Find where the given text appears and provide that cell's center as [x, y] coordinate. 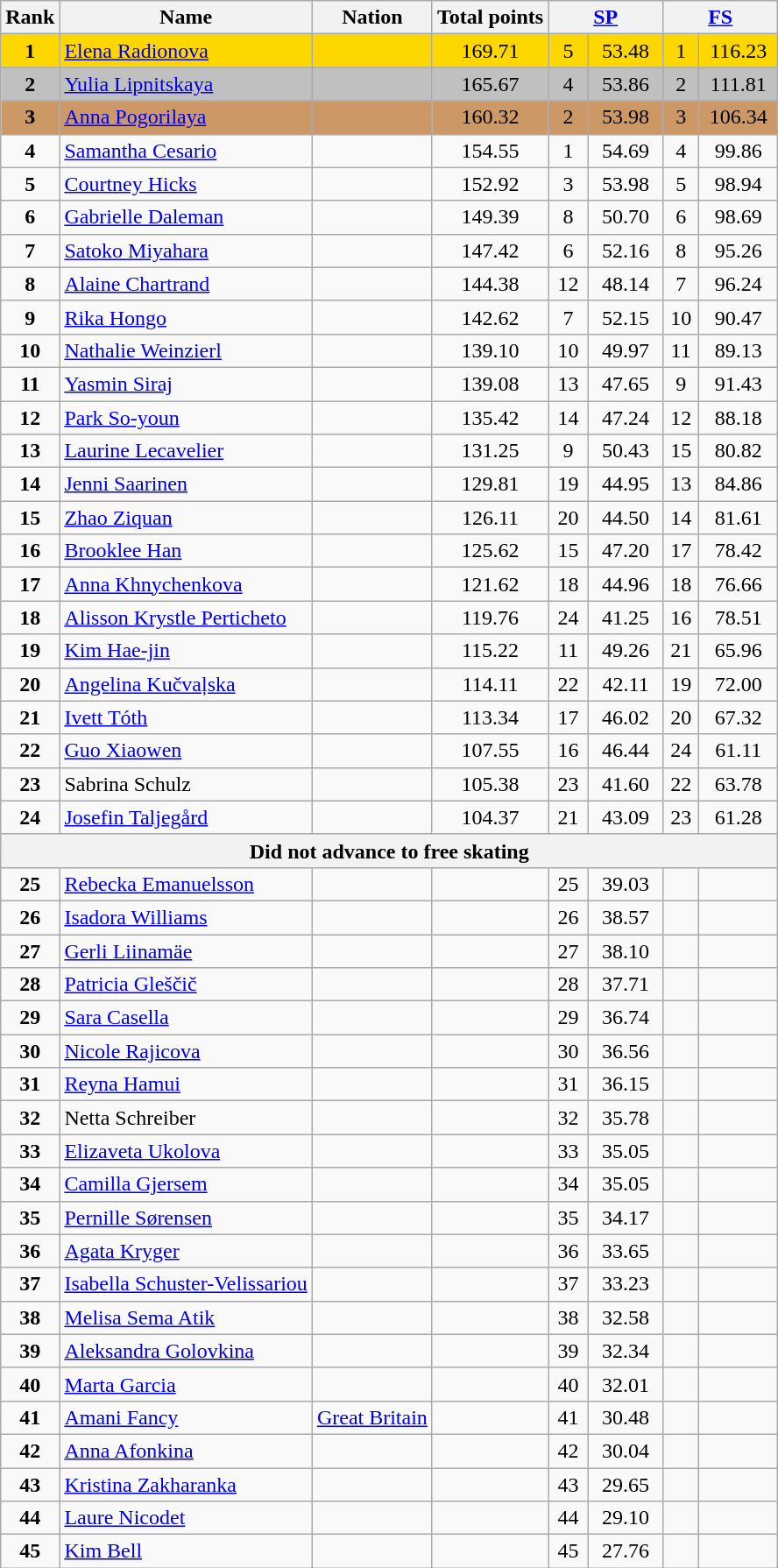
27.76 [626, 1551]
52.15 [626, 317]
Angelina Kučvaļska [186, 684]
Elena Radionova [186, 51]
78.42 [739, 551]
Gabrielle Daleman [186, 217]
48.14 [626, 284]
105.38 [490, 784]
Pernille Sørensen [186, 1218]
32.34 [626, 1351]
67.32 [739, 717]
81.61 [739, 518]
91.43 [739, 384]
54.69 [626, 151]
Isabella Schuster-Velissariou [186, 1284]
47.24 [626, 418]
149.39 [490, 217]
Nation [371, 18]
41.60 [626, 784]
Anna Khnychenkova [186, 584]
63.78 [739, 784]
104.37 [490, 817]
Sara Casella [186, 1018]
Total points [490, 18]
152.92 [490, 184]
Alisson Krystle Perticheto [186, 618]
89.13 [739, 350]
142.62 [490, 317]
125.62 [490, 551]
114.11 [490, 684]
160.32 [490, 117]
50.43 [626, 451]
36.15 [626, 1084]
FS [720, 18]
Rank [30, 18]
72.00 [739, 684]
84.86 [739, 484]
Yulia Lipnitskaya [186, 84]
Name [186, 18]
44.50 [626, 518]
154.55 [490, 151]
Did not advance to free skating [389, 851]
Marta Garcia [186, 1384]
Jenni Saarinen [186, 484]
Samantha Cesario [186, 151]
80.82 [739, 451]
49.97 [626, 350]
39.03 [626, 884]
98.69 [739, 217]
111.81 [739, 84]
96.24 [739, 284]
30.48 [626, 1417]
61.11 [739, 751]
33.65 [626, 1251]
116.23 [739, 51]
Park So-youn [186, 418]
Anna Afonkina [186, 1451]
Agata Kryger [186, 1251]
29.10 [626, 1518]
50.70 [626, 217]
42.11 [626, 684]
Kim Bell [186, 1551]
33.23 [626, 1284]
88.18 [739, 418]
107.55 [490, 751]
53.86 [626, 84]
Rebecka Emanuelsson [186, 884]
129.81 [490, 484]
165.67 [490, 84]
Reyna Hamui [186, 1084]
Amani Fancy [186, 1417]
41.25 [626, 618]
Brooklee Han [186, 551]
131.25 [490, 451]
Guo Xiaowen [186, 751]
Camilla Gjersem [186, 1184]
Zhao Ziquan [186, 518]
113.34 [490, 717]
61.28 [739, 817]
49.26 [626, 651]
126.11 [490, 518]
Courtney Hicks [186, 184]
121.62 [490, 584]
34.17 [626, 1218]
Melisa Sema Atik [186, 1317]
52.16 [626, 251]
Laure Nicodet [186, 1518]
Kristina Zakharanka [186, 1485]
Josefin Taljegård [186, 817]
99.86 [739, 151]
44.95 [626, 484]
Isadora Williams [186, 917]
Patricia Gleščič [186, 985]
Nathalie Weinzierl [186, 350]
Sabrina Schulz [186, 784]
90.47 [739, 317]
Satoko Miyahara [186, 251]
44.96 [626, 584]
Anna Pogorilaya [186, 117]
139.08 [490, 384]
46.02 [626, 717]
36.56 [626, 1051]
35.78 [626, 1118]
139.10 [490, 350]
98.94 [739, 184]
78.51 [739, 618]
47.20 [626, 551]
SP [606, 18]
147.42 [490, 251]
46.44 [626, 751]
Ivett Tóth [186, 717]
32.58 [626, 1317]
106.34 [739, 117]
Aleksandra Golovkina [186, 1351]
Nicole Rajicova [186, 1051]
Yasmin Siraj [186, 384]
Alaine Chartrand [186, 284]
Kim Hae-jin [186, 651]
47.65 [626, 384]
43.09 [626, 817]
Gerli Liinamäe [186, 950]
37.71 [626, 985]
135.42 [490, 418]
36.74 [626, 1018]
119.76 [490, 618]
Netta Schreiber [186, 1118]
115.22 [490, 651]
95.26 [739, 251]
38.10 [626, 950]
Great Britain [371, 1417]
Elizaveta Ukolova [186, 1151]
76.66 [739, 584]
30.04 [626, 1451]
169.71 [490, 51]
65.96 [739, 651]
144.38 [490, 284]
53.48 [626, 51]
32.01 [626, 1384]
38.57 [626, 917]
29.65 [626, 1485]
Laurine Lecavelier [186, 451]
Rika Hongo [186, 317]
